Search for the cell housing the specified text and yield its [x, y] center coordinate. 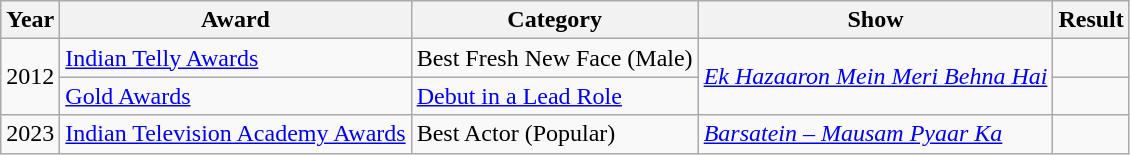
Debut in a Lead Role [554, 96]
Year [30, 20]
Category [554, 20]
Best Actor (Popular) [554, 134]
Show [876, 20]
Best Fresh New Face (Male) [554, 58]
Indian Television Academy Awards [236, 134]
Indian Telly Awards [236, 58]
2012 [30, 77]
Gold Awards [236, 96]
Award [236, 20]
Result [1091, 20]
2023 [30, 134]
Barsatein – Mausam Pyaar Ka [876, 134]
Ek Hazaaron Mein Meri Behna Hai [876, 77]
